From the cell containing the given text, extract its center point as (x, y) coordinate. 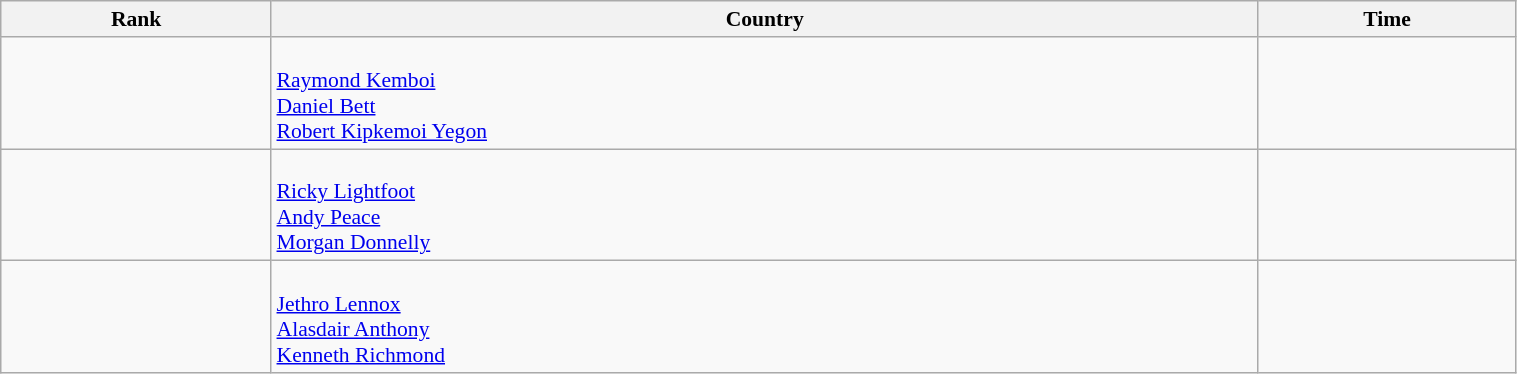
Ricky LightfootAndy PeaceMorgan Donnelly (764, 205)
Raymond KemboiDaniel BettRobert Kipkemoi Yegon (764, 93)
Rank (136, 19)
Jethro LennoxAlasdair AnthonyKenneth Richmond (764, 317)
Country (764, 19)
Time (1387, 19)
